Return (X, Y) of the center of cell containing provided text 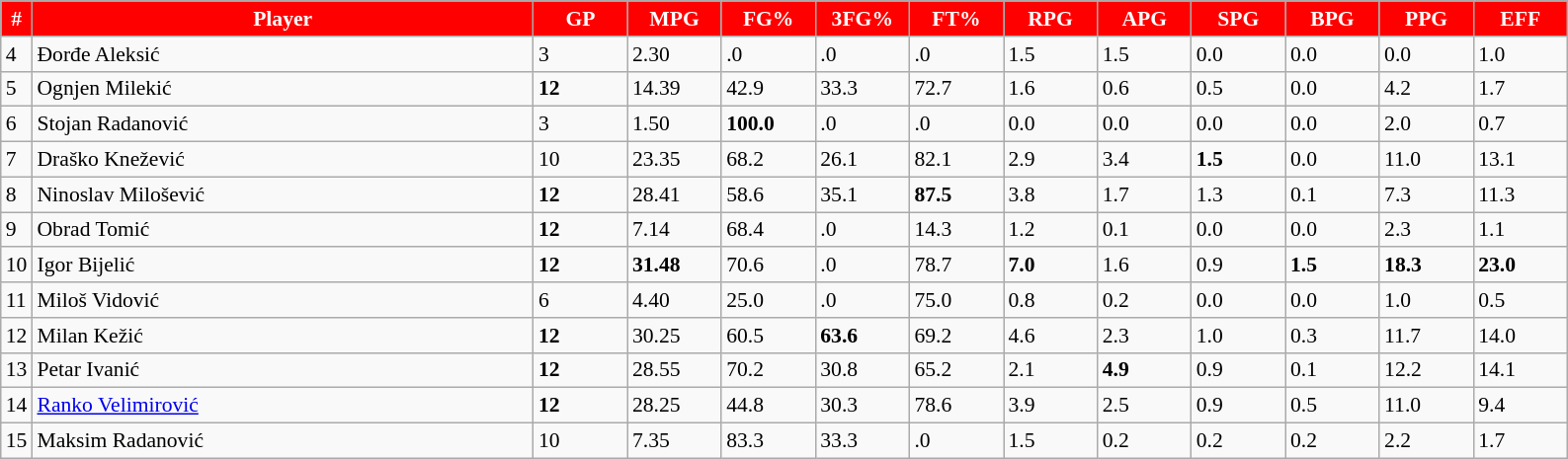
28.41 (674, 194)
23.0 (1520, 266)
11.3 (1520, 194)
2.0 (1427, 124)
69.2 (956, 336)
63.6 (862, 336)
70.2 (769, 370)
# (17, 19)
12.2 (1427, 370)
60.5 (769, 336)
Đorđe Aleksić (283, 54)
0.3 (1332, 336)
35.1 (862, 194)
14 (17, 406)
23.35 (674, 160)
Miloš Vidović (283, 300)
28.25 (674, 406)
7.14 (674, 230)
2.5 (1144, 406)
68.4 (769, 230)
4.40 (674, 300)
30.8 (862, 370)
30.3 (862, 406)
1.50 (674, 124)
13.1 (1520, 160)
18.3 (1427, 266)
26.1 (862, 160)
BPG (1332, 19)
0.7 (1520, 124)
68.2 (769, 160)
8 (17, 194)
3FG% (862, 19)
14.1 (1520, 370)
9 (17, 230)
MPG (674, 19)
GP (581, 19)
0.8 (1051, 300)
Obrad Tomić (283, 230)
4 (17, 54)
7.3 (1427, 194)
3.4 (1144, 160)
13 (17, 370)
4.9 (1144, 370)
1.3 (1239, 194)
78.7 (956, 266)
9.4 (1520, 406)
2.9 (1051, 160)
PPG (1427, 19)
58.6 (769, 194)
4.2 (1427, 89)
Maksim Radanović (283, 441)
7.0 (1051, 266)
82.1 (956, 160)
28.55 (674, 370)
APG (1144, 19)
42.9 (769, 89)
Milan Kežić (283, 336)
11 (17, 300)
87.5 (956, 194)
31.48 (674, 266)
65.2 (956, 370)
30.25 (674, 336)
3.9 (1051, 406)
Ranko Velimirović (283, 406)
15 (17, 441)
Player (283, 19)
Ognjen Milekić (283, 89)
2.2 (1427, 441)
78.6 (956, 406)
Stojan Radanović (283, 124)
83.3 (769, 441)
Petar Ivanić (283, 370)
70.6 (769, 266)
Draško Knežević (283, 160)
1.2 (1051, 230)
1.1 (1520, 230)
4.6 (1051, 336)
14.3 (956, 230)
25.0 (769, 300)
5 (17, 89)
SPG (1239, 19)
44.8 (769, 406)
3.8 (1051, 194)
7.35 (674, 441)
RPG (1051, 19)
14.39 (674, 89)
Ninoslav Milošević (283, 194)
2.1 (1051, 370)
7 (17, 160)
11.7 (1427, 336)
14.0 (1520, 336)
FG% (769, 19)
0.6 (1144, 89)
2.30 (674, 54)
Igor Bijelić (283, 266)
FT% (956, 19)
75.0 (956, 300)
EFF (1520, 19)
72.7 (956, 89)
100.0 (769, 124)
